Capture the cell that displays the provided text and extract its (x, y) central coordinate. 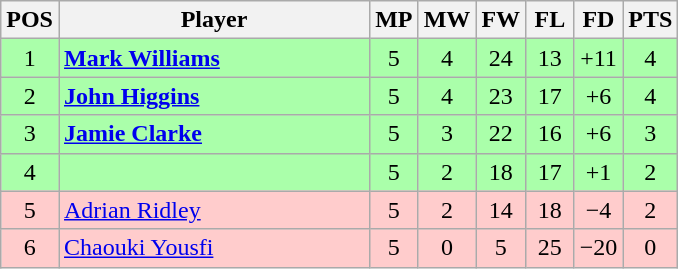
Chaouki Yousfi (214, 248)
23 (501, 96)
−4 (598, 210)
Jamie Clarke (214, 134)
Player (214, 20)
14 (501, 210)
Adrian Ridley (214, 210)
PTS (650, 20)
24 (501, 58)
13 (550, 58)
16 (550, 134)
1 (30, 58)
FL (550, 20)
25 (550, 248)
6 (30, 248)
FD (598, 20)
−20 (598, 248)
+11 (598, 58)
+1 (598, 172)
MP (394, 20)
FW (501, 20)
POS (30, 20)
John Higgins (214, 96)
Mark Williams (214, 58)
MW (447, 20)
22 (501, 134)
